For the text-containing cell, return its midpoint in (X, Y) coordinate format. 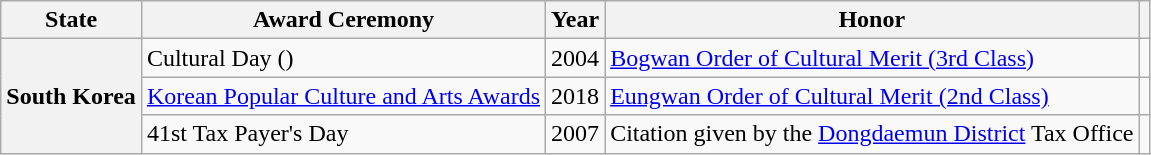
41st Tax Payer's Day (343, 134)
2007 (576, 134)
Year (576, 20)
State (72, 20)
South Korea (72, 96)
2004 (576, 58)
Bogwan Order of Cultural Merit (3rd Class) (872, 58)
Eungwan Order of Cultural Merit (2nd Class) (872, 96)
Honor (872, 20)
Citation given by the Dongdaemun District Tax Office (872, 134)
2018 (576, 96)
Korean Popular Culture and Arts Awards (343, 96)
Cultural Day () (343, 58)
Award Ceremony (343, 20)
